Determine the (X, Y) coordinate at the center of the cell enclosing the given text.  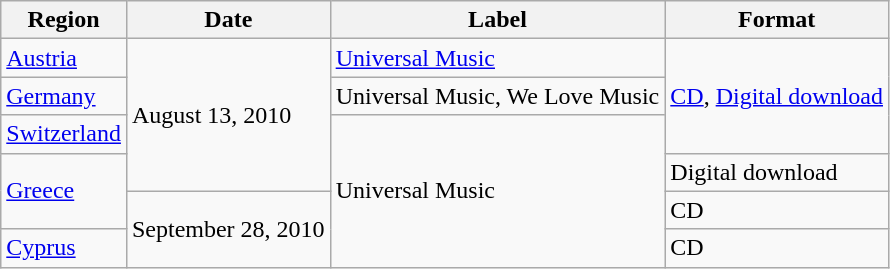
Greece (64, 191)
Universal Music, We Love Music (498, 96)
Digital download (777, 172)
September 28, 2010 (228, 229)
CD, Digital download (777, 96)
Germany (64, 96)
Cyprus (64, 248)
August 13, 2010 (228, 115)
Label (498, 20)
Switzerland (64, 134)
Region (64, 20)
Format (777, 20)
Date (228, 20)
Austria (64, 58)
